Determine the (x, y) coordinate at the center of the cell enclosing the given text.  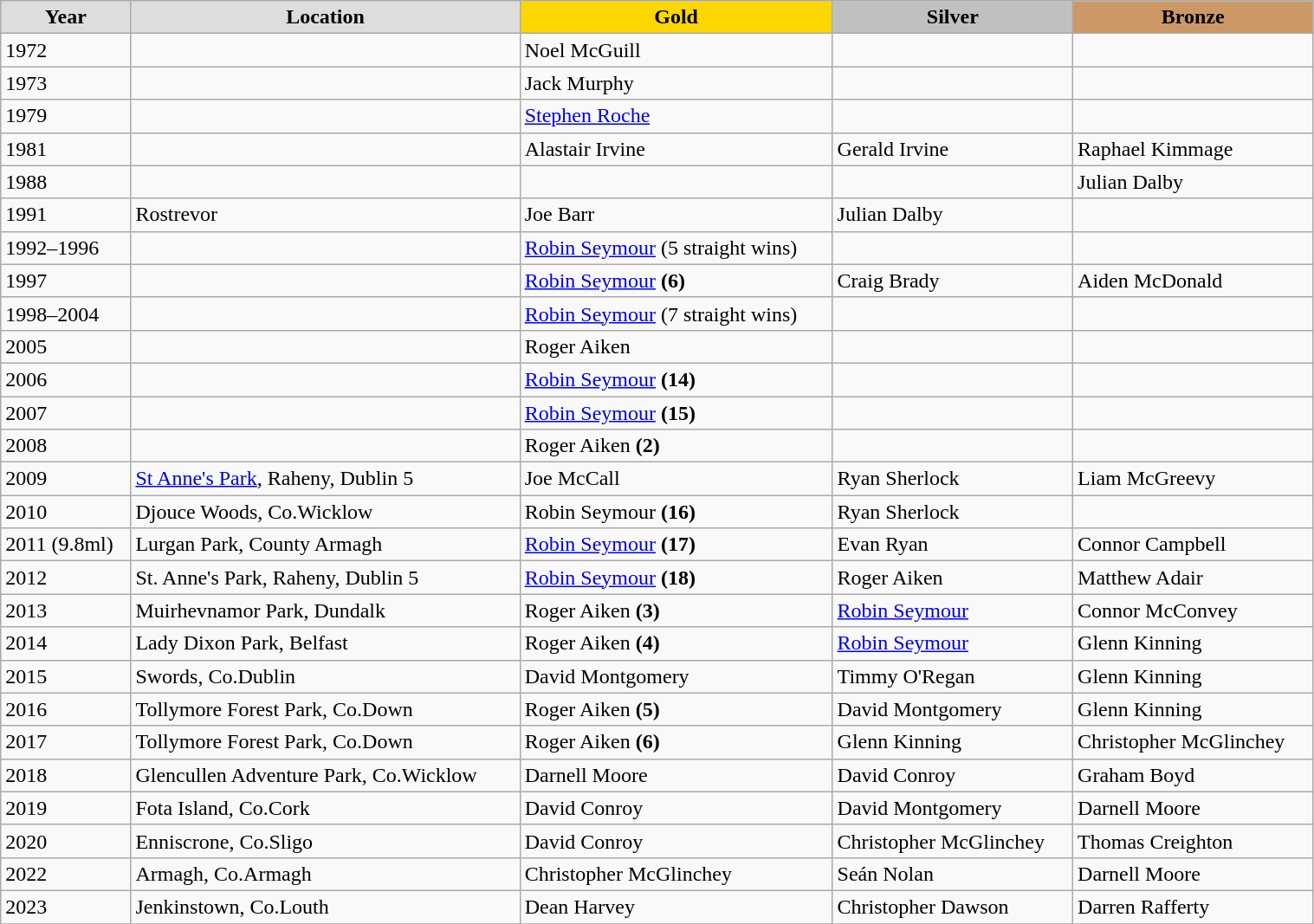
2016 (66, 709)
2014 (66, 643)
Timmy O'Regan (953, 676)
1979 (66, 116)
Raphael Kimmage (1194, 149)
Robin Seymour (16) (676, 512)
Bronze (1194, 17)
Robin Seymour (14) (676, 379)
Muirhevnamor Park, Dundalk (326, 611)
Alastair Irvine (676, 149)
2023 (66, 907)
Gerald Irvine (953, 149)
Robin Seymour (7 straight wins) (676, 313)
2013 (66, 611)
Robin Seymour (5 straight wins) (676, 248)
Jack Murphy (676, 83)
Robin Seymour (15) (676, 413)
Aiden McDonald (1194, 281)
Roger Aiken (5) (676, 709)
Graham Boyd (1194, 775)
Robin Seymour (6) (676, 281)
2009 (66, 479)
Thomas Creighton (1194, 841)
Christopher Dawson (953, 907)
Glencullen Adventure Park, Co.Wicklow (326, 775)
Lady Dixon Park, Belfast (326, 643)
Year (66, 17)
Roger Aiken (4) (676, 643)
St Anne's Park, Raheny, Dublin 5 (326, 479)
Silver (953, 17)
1988 (66, 182)
Roger Aiken (2) (676, 446)
1997 (66, 281)
2018 (66, 775)
2005 (66, 346)
2022 (66, 874)
Robin Seymour (17) (676, 545)
2006 (66, 379)
2010 (66, 512)
1991 (66, 215)
Location (326, 17)
Joe Barr (676, 215)
Swords, Co.Dublin (326, 676)
Connor Campbell (1194, 545)
Fota Island, Co.Cork (326, 808)
2008 (66, 446)
Evan Ryan (953, 545)
Robin Seymour (18) (676, 578)
Seán Nolan (953, 874)
2020 (66, 841)
Rostrevor (326, 215)
2017 (66, 742)
Lurgan Park, County Armagh (326, 545)
Armagh, Co.Armagh (326, 874)
Roger Aiken (6) (676, 742)
Darren Rafferty (1194, 907)
Stephen Roche (676, 116)
Connor McConvey (1194, 611)
Jenkinstown, Co.Louth (326, 907)
1972 (66, 50)
St. Anne's Park, Raheny, Dublin 5 (326, 578)
1992–1996 (66, 248)
2019 (66, 808)
Craig Brady (953, 281)
1981 (66, 149)
Noel McGuill (676, 50)
2012 (66, 578)
Matthew Adair (1194, 578)
Enniscrone, Co.Sligo (326, 841)
2015 (66, 676)
Djouce Woods, Co.Wicklow (326, 512)
2011 (9.8ml) (66, 545)
Gold (676, 17)
1998–2004 (66, 313)
2007 (66, 413)
Dean Harvey (676, 907)
Liam McGreevy (1194, 479)
1973 (66, 83)
Joe McCall (676, 479)
Roger Aiken (3) (676, 611)
